Determine the [x, y] coordinate at the center of the cell enclosing the given text.  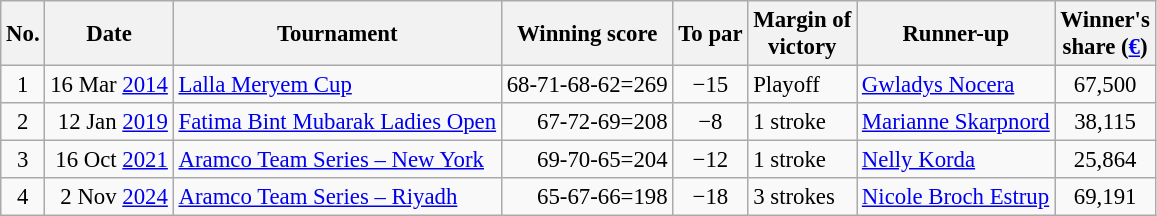
Marianne Skarpnord [956, 122]
Aramco Team Series – Riyadh [337, 197]
16 Mar 2014 [109, 85]
3 strokes [802, 197]
69,191 [1105, 197]
To par [710, 34]
1 [23, 85]
Aramco Team Series – New York [337, 160]
68-71-68-62=269 [587, 85]
65-67-66=198 [587, 197]
25,864 [1105, 160]
−12 [710, 160]
Lalla Meryem Cup [337, 85]
12 Jan 2019 [109, 122]
2 [23, 122]
No. [23, 34]
Winner'sshare (€) [1105, 34]
Nicole Broch Estrup [956, 197]
4 [23, 197]
38,115 [1105, 122]
Tournament [337, 34]
67-72-69=208 [587, 122]
Runner-up [956, 34]
Fatima Bint Mubarak Ladies Open [337, 122]
Gwladys Nocera [956, 85]
69-70-65=204 [587, 160]
−8 [710, 122]
2 Nov 2024 [109, 197]
Playoff [802, 85]
−15 [710, 85]
−18 [710, 197]
3 [23, 160]
Date [109, 34]
Winning score [587, 34]
67,500 [1105, 85]
16 Oct 2021 [109, 160]
Nelly Korda [956, 160]
Margin ofvictory [802, 34]
